Return (x, y) of the center of cell containing provided text 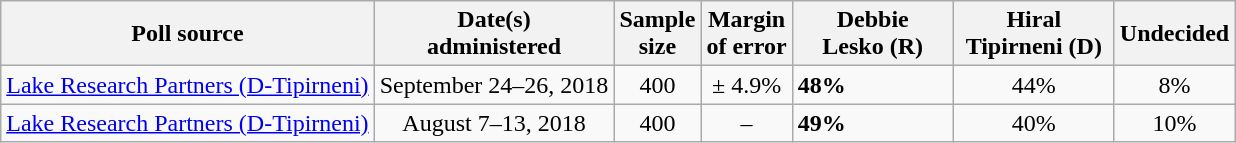
DebbieLesko (R) (872, 34)
10% (1174, 123)
Samplesize (658, 34)
44% (1034, 85)
40% (1034, 123)
Poll source (188, 34)
Marginof error (746, 34)
± 4.9% (746, 85)
Date(s)administered (494, 34)
48% (872, 85)
Undecided (1174, 34)
– (746, 123)
49% (872, 123)
September 24–26, 2018 (494, 85)
8% (1174, 85)
HiralTipirneni (D) (1034, 34)
August 7–13, 2018 (494, 123)
